Pinpoint the cell where the given text exists, returning its (x, y) midpoint coordinate. 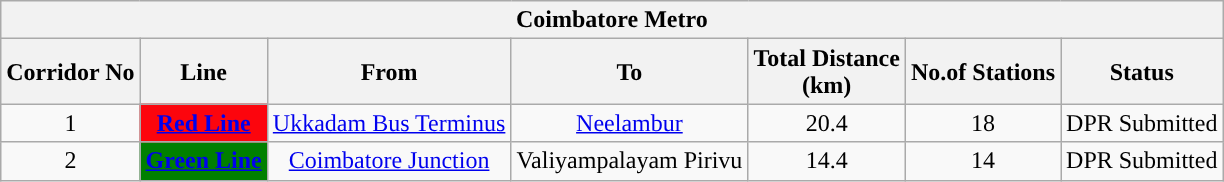
Status (1142, 72)
Ukkadam Bus Terminus (389, 123)
1 (70, 123)
18 (982, 123)
20.4 (827, 123)
2 (70, 161)
Valiyampalayam Pirivu (630, 161)
Red Line (204, 123)
Corridor No (70, 72)
14 (982, 161)
Green Line (204, 161)
From (389, 72)
To (630, 72)
Coimbatore Junction (389, 161)
Coimbatore Metro (612, 20)
Total Distance(km) (827, 72)
Line (204, 72)
No.of Stations (982, 72)
14.4 (827, 161)
Neelambur (630, 123)
